Output the (X, Y) coordinate of the center of the cell containing the given text.  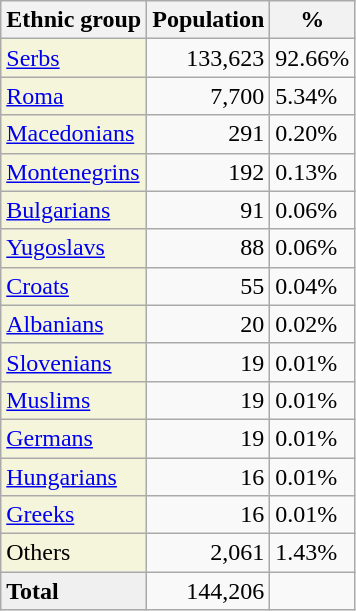
Others (74, 553)
88 (208, 248)
Bulgarians (74, 210)
Total (74, 591)
Slovenians (74, 362)
291 (208, 134)
55 (208, 286)
192 (208, 172)
133,623 (208, 58)
91 (208, 210)
Yugoslavs (74, 248)
20 (208, 324)
0.20% (312, 134)
% (312, 20)
Serbs (74, 58)
Greeks (74, 515)
144,206 (208, 591)
0.04% (312, 286)
92.66% (312, 58)
7,700 (208, 96)
Croats (74, 286)
Germans (74, 438)
Montenegrins (74, 172)
Population (208, 20)
Muslims (74, 400)
0.02% (312, 324)
2,061 (208, 553)
Macedonians (74, 134)
Albanians (74, 324)
5.34% (312, 96)
Roma (74, 96)
Ethnic group (74, 20)
0.13% (312, 172)
1.43% (312, 553)
Hungarians (74, 477)
